Provide the [X, Y] coordinate of the cell's center where the given text is located.  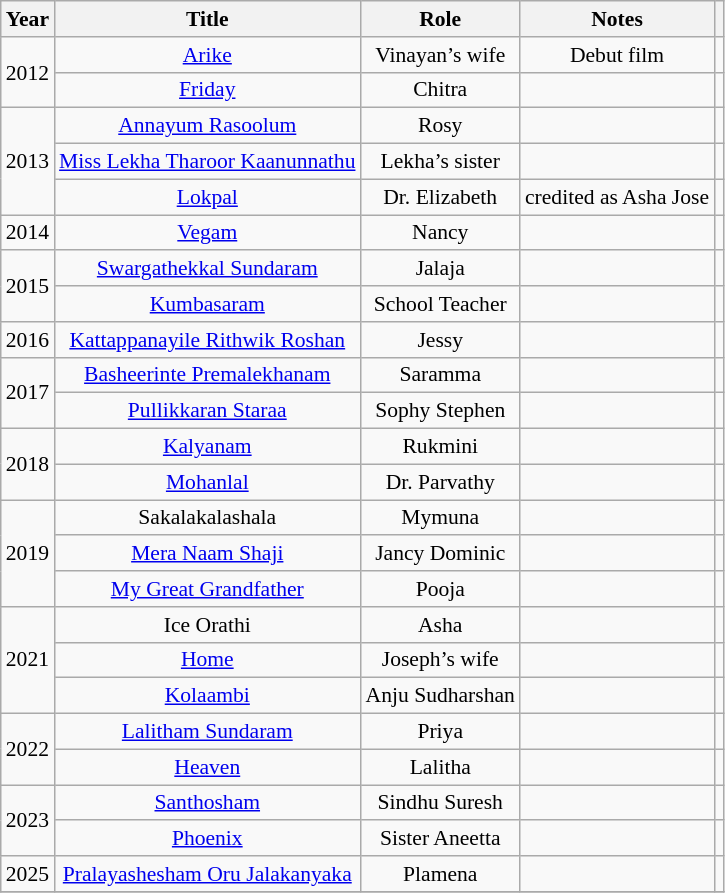
Pooja [440, 589]
2023 [28, 820]
2019 [28, 554]
Heaven [207, 767]
Sophy Stephen [440, 411]
credited as Asha Jose [617, 197]
2022 [28, 750]
Annayum Rasoolum [207, 126]
Dr. Elizabeth [440, 197]
2016 [28, 340]
Pullikkaran Staraa [207, 411]
Miss Lekha Tharoor Kaanunnathu [207, 162]
Mymuna [440, 518]
Sindhu Suresh [440, 803]
School Teacher [440, 304]
Jessy [440, 340]
Kalyanam [207, 447]
Kumbasaram [207, 304]
Swargathekkal Sundaram [207, 269]
My Great Grandfather [207, 589]
Kattappanayile Rithwik Roshan [207, 340]
Debut film [617, 55]
Home [207, 660]
Asha [440, 625]
Plamena [440, 874]
Kolaambi [207, 696]
Pralayashesham Oru Jalakanyaka [207, 874]
Anju Sudharshan [440, 696]
Saramma [440, 375]
Joseph’s wife [440, 660]
2017 [28, 392]
Ice Orathi [207, 625]
Dr. Parvathy [440, 482]
Sakalakalashala [207, 518]
Priya [440, 732]
Rosy [440, 126]
Lekha’s sister [440, 162]
2025 [28, 874]
Phoenix [207, 839]
Lalitha [440, 767]
Rukmini [440, 447]
Arike [207, 55]
2013 [28, 162]
2015 [28, 286]
2012 [28, 72]
Nancy [440, 233]
Year [28, 19]
Jancy Dominic [440, 554]
Santhosham [207, 803]
Lalitham Sundaram [207, 732]
Title [207, 19]
2018 [28, 464]
Mera Naam Shaji [207, 554]
Jalaja [440, 269]
Sister Aneetta [440, 839]
Basheerinte Premalekhanam [207, 375]
Role [440, 19]
Friday [207, 90]
Chitra [440, 90]
Vinayan’s wife [440, 55]
2021 [28, 660]
Vegam [207, 233]
Mohanlal [207, 482]
Notes [617, 19]
2014 [28, 233]
Lokpal [207, 197]
